Determine the (X, Y) coordinate at the center of the cell enclosing the given text.  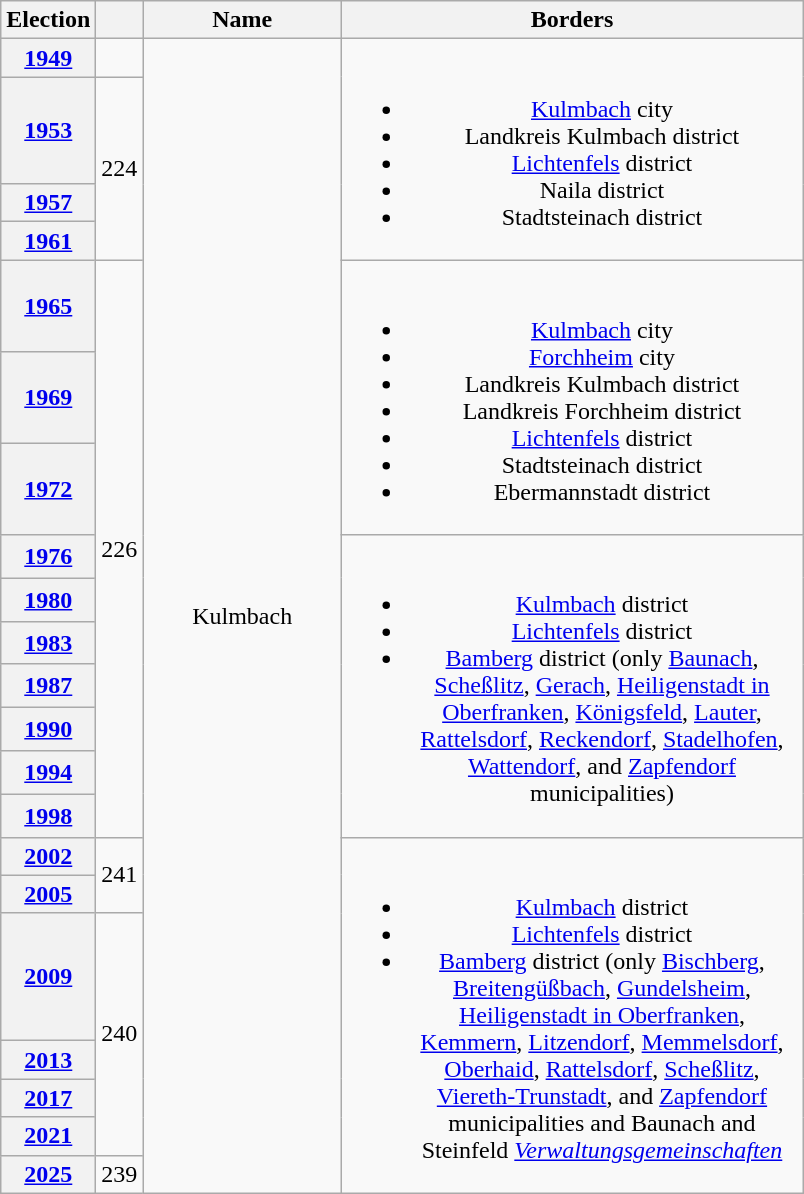
Kulmbach cityForchheim cityLandkreis Kulmbach districtLandkreis Forchheim districtLichtenfels districtStadtsteinach districtEbermannstadt district (572, 398)
1972 (48, 489)
1998 (48, 816)
2009 (48, 977)
2025 (48, 1174)
239 (120, 1174)
1980 (48, 600)
Election (48, 20)
Borders (572, 20)
1994 (48, 772)
1976 (48, 556)
2013 (48, 1060)
1965 (48, 306)
2002 (48, 856)
Kulmbach (242, 616)
226 (120, 548)
1953 (48, 130)
240 (120, 1034)
1957 (48, 203)
1983 (48, 642)
1961 (48, 241)
Name (242, 20)
1949 (48, 58)
1969 (48, 398)
241 (120, 875)
1987 (48, 686)
2017 (48, 1098)
2021 (48, 1136)
1990 (48, 730)
2005 (48, 894)
224 (120, 168)
Kulmbach cityLandkreis Kulmbach districtLichtenfels districtNaila districtStadtsteinach district (572, 150)
